Return the (x, y) coordinate for the center point of the cell that contains the specified text.  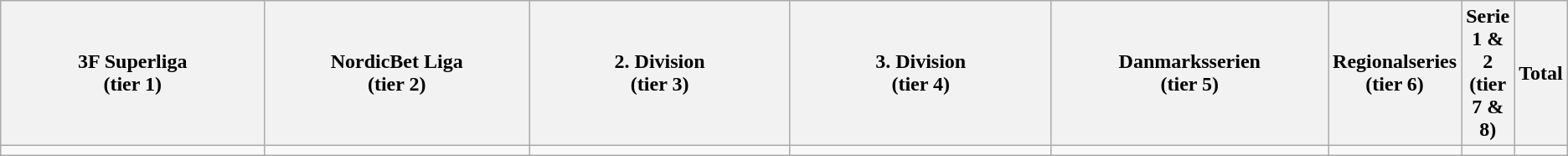
3. Division (tier 4) (921, 74)
Danmarksserien (tier 5) (1189, 74)
3F Superliga (tier 1) (132, 74)
Total (1541, 74)
2. Division (tier 3) (660, 74)
Regionalseries (tier 6) (1395, 74)
NordicBet Liga (tier 2) (397, 74)
Serie 1 & 2(tier 7 & 8) (1488, 74)
